Find where the given text appears and provide that cell's center as (X, Y) coordinate. 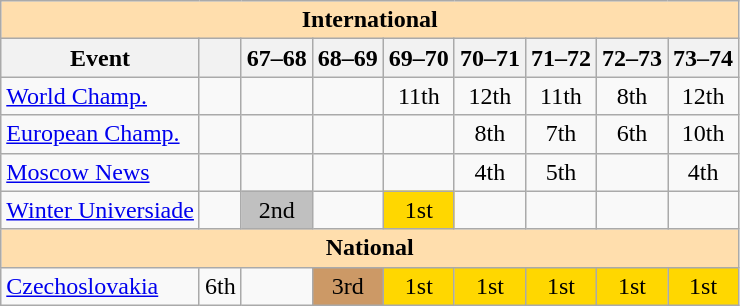
National (370, 248)
Winter Universiade (100, 210)
69–70 (418, 58)
71–72 (560, 58)
International (370, 20)
73–74 (704, 58)
3rd (348, 286)
7th (560, 134)
Moscow News (100, 172)
Event (100, 58)
72–73 (632, 58)
2nd (276, 210)
67–68 (276, 58)
World Champ. (100, 96)
70–71 (490, 58)
10th (704, 134)
European Champ. (100, 134)
Czechoslovakia (100, 286)
5th (560, 172)
68–69 (348, 58)
